For the text-containing cell, return its midpoint in (x, y) coordinate format. 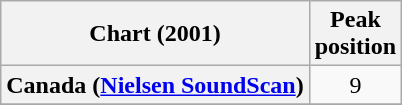
Canada (Nielsen SoundScan) (155, 85)
Chart (2001) (155, 34)
Peakposition (355, 34)
9 (355, 85)
